Return the (x, y) coordinate for the center point of the cell that contains the specified text.  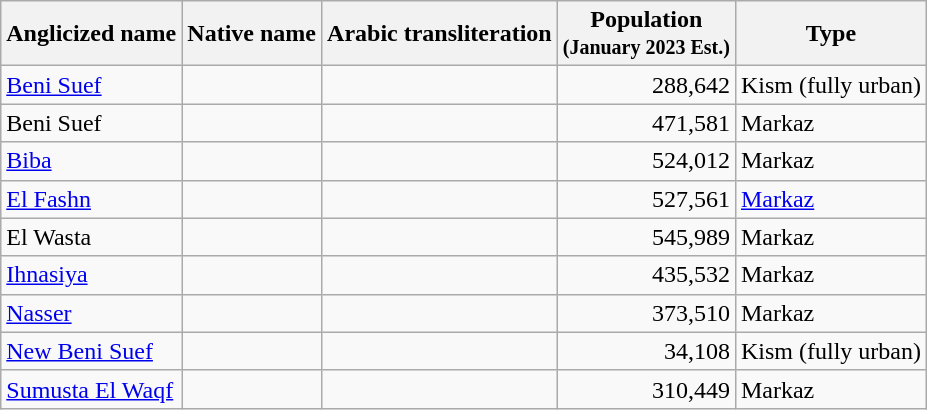
El Wasta (92, 237)
524,012 (646, 161)
34,108 (646, 351)
288,642 (646, 85)
Nasser (92, 313)
373,510 (646, 313)
Type (830, 34)
Sumusta El Waqf (92, 389)
Anglicized name (92, 34)
Population(January 2023 Est.) (646, 34)
New Beni Suef (92, 351)
Arabic transliteration (440, 34)
527,561 (646, 199)
El Fashn (92, 199)
310,449 (646, 389)
Ihnasiya (92, 275)
Native name (252, 34)
Biba (92, 161)
471,581 (646, 123)
545,989 (646, 237)
435,532 (646, 275)
